Locate the cell with the specified text and output its [x, y] center coordinate. 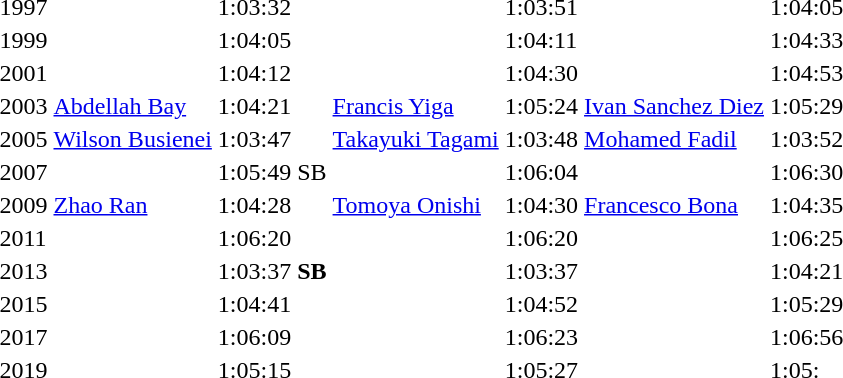
1:04:12 [272, 73]
Francesco Bona [674, 205]
Tomoya Onishi [416, 205]
1:03:48 [541, 139]
1:04:41 [272, 304]
1:04:28 [272, 205]
1:04:05 [272, 40]
1:03:37 SB [272, 271]
1:03:47 [272, 139]
1:05:24 [541, 106]
Abdellah Bay [132, 106]
1:04:11 [541, 40]
1:06:23 [541, 337]
Mohamed Fadil [674, 139]
Ivan Sanchez Diez [674, 106]
1:05:49 SB [272, 172]
1:04:21 [272, 106]
Wilson Busienei [132, 139]
Takayuki Tagami [416, 139]
1:06:04 [541, 172]
Francis Yiga [416, 106]
Zhao Ran [132, 205]
1:06:09 [272, 337]
1:03:37 [541, 271]
1:04:52 [541, 304]
